For the text-containing cell, return its midpoint in [x, y] coordinate format. 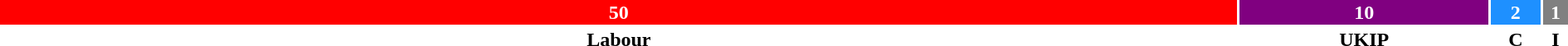
50 [619, 12]
10 [1364, 12]
1 [1556, 12]
2 [1516, 12]
